For the text-containing cell, return its midpoint in (X, Y) coordinate format. 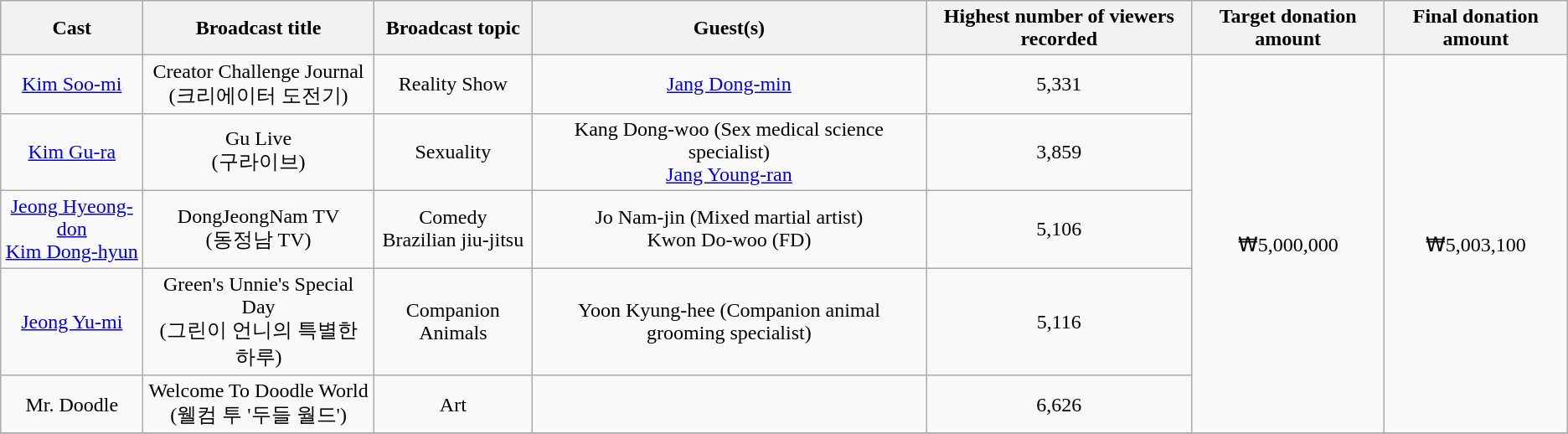
Cast (72, 28)
3,859 (1059, 152)
Art (452, 405)
Final donation amount (1476, 28)
Target donation amount (1288, 28)
DongJeongNam TV(동정남 TV) (259, 229)
Jang Dong-min (729, 85)
Creator Challenge Journal(크리에이터 도전기) (259, 85)
Kim Gu-ra (72, 152)
Kang Dong-woo (Sex medical science specialist)Jang Young-ran (729, 152)
Gu Live(구라이브) (259, 152)
5,106 (1059, 229)
Green's Unnie's Special Day(그린이 언니의 특별한 하루) (259, 322)
6,626 (1059, 405)
Yoon Kyung-hee (Companion animal grooming specialist) (729, 322)
Jeong Hyeong-donKim Dong-hyun (72, 229)
Highest number of viewers recorded (1059, 28)
5,331 (1059, 85)
₩5,000,000 (1288, 245)
₩5,003,100 (1476, 245)
Kim Soo-mi (72, 85)
Welcome To Doodle World(웰컴 투 '두들 월드') (259, 405)
Reality Show (452, 85)
Mr. Doodle (72, 405)
Sexuality (452, 152)
Broadcast topic (452, 28)
Broadcast title (259, 28)
Companion Animals (452, 322)
5,116 (1059, 322)
Jo Nam-jin (Mixed martial artist)Kwon Do-woo (FD) (729, 229)
Jeong Yu-mi (72, 322)
Guest(s) (729, 28)
ComedyBrazilian jiu-jitsu (452, 229)
